Extract the (X, Y) coordinate from the center of the cell holding the provided text.  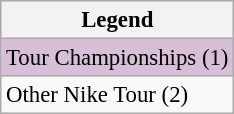
Legend (118, 20)
Other Nike Tour (2) (118, 95)
Tour Championships (1) (118, 58)
